Scan for the cell matching the given text and deliver its [X, Y] coordinate at center. 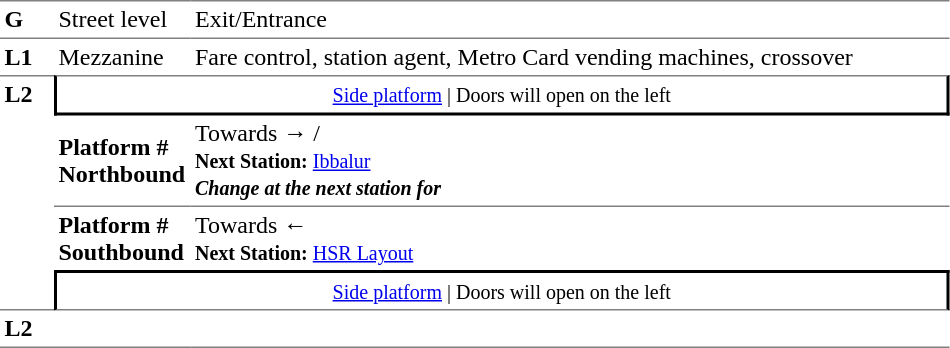
Fare control, station agent, Metro Card vending machines, crossover [570, 57]
L1 [27, 57]
G [27, 20]
Towards → / Next Station: IbbalurChange at the next station for [570, 162]
Mezzanine [122, 57]
Platform #Southbound [122, 238]
Platform #Northbound [122, 162]
Towards ← Next Station: HSR Layout [570, 238]
Street level [122, 20]
Exit/Entrance [570, 20]
